Determine the (x, y) coordinate at the center of the cell enclosing the given text.  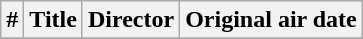
Title (54, 20)
Director (130, 20)
Original air date (272, 20)
# (12, 20)
